Output the (X, Y) coordinate of the center of the cell containing the given text.  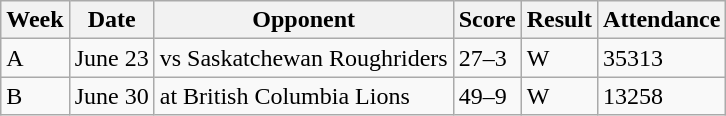
June 23 (112, 58)
A (35, 58)
B (35, 96)
Attendance (662, 20)
vs Saskatchewan Roughriders (304, 58)
Result (559, 20)
Score (487, 20)
35313 (662, 58)
49–9 (487, 96)
Date (112, 20)
Week (35, 20)
June 30 (112, 96)
27–3 (487, 58)
13258 (662, 96)
at British Columbia Lions (304, 96)
Opponent (304, 20)
